Return [x, y] of the center of cell containing provided text 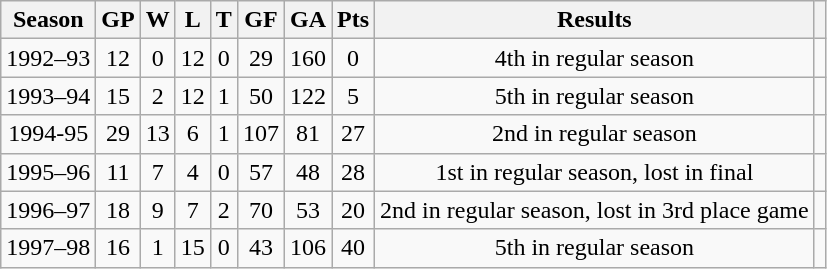
2nd in regular season, lost in 3rd place game [595, 210]
1996–97 [48, 210]
81 [308, 134]
1993–94 [48, 96]
106 [308, 248]
1995–96 [48, 172]
1994-95 [48, 134]
GF [260, 20]
2nd in regular season [595, 134]
GA [308, 20]
20 [354, 210]
70 [260, 210]
Results [595, 20]
L [192, 20]
18 [118, 210]
4 [192, 172]
53 [308, 210]
50 [260, 96]
1997–98 [48, 248]
T [224, 20]
27 [354, 134]
4th in regular season [595, 58]
W [158, 20]
GP [118, 20]
1st in regular season, lost in final [595, 172]
160 [308, 58]
48 [308, 172]
43 [260, 248]
107 [260, 134]
40 [354, 248]
122 [308, 96]
13 [158, 134]
28 [354, 172]
11 [118, 172]
5 [354, 96]
1992–93 [48, 58]
Season [48, 20]
6 [192, 134]
16 [118, 248]
57 [260, 172]
Pts [354, 20]
9 [158, 210]
